Search for the cell housing the specified text and yield its (x, y) center coordinate. 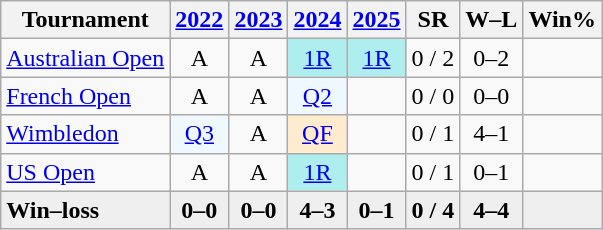
W–L (492, 20)
Q2 (318, 96)
Win% (562, 20)
Win–loss (86, 210)
0–2 (492, 58)
Tournament (86, 20)
0 / 4 (433, 210)
US Open (86, 172)
4–4 (492, 210)
QF (318, 134)
Wimbledon (86, 134)
0 / 0 (433, 96)
Australian Open (86, 58)
2024 (318, 20)
French Open (86, 96)
Q3 (200, 134)
SR (433, 20)
2025 (376, 20)
2022 (200, 20)
4–3 (318, 210)
2023 (258, 20)
4–1 (492, 134)
0 / 2 (433, 58)
